Capture the cell that displays the provided text and extract its [x, y] central coordinate. 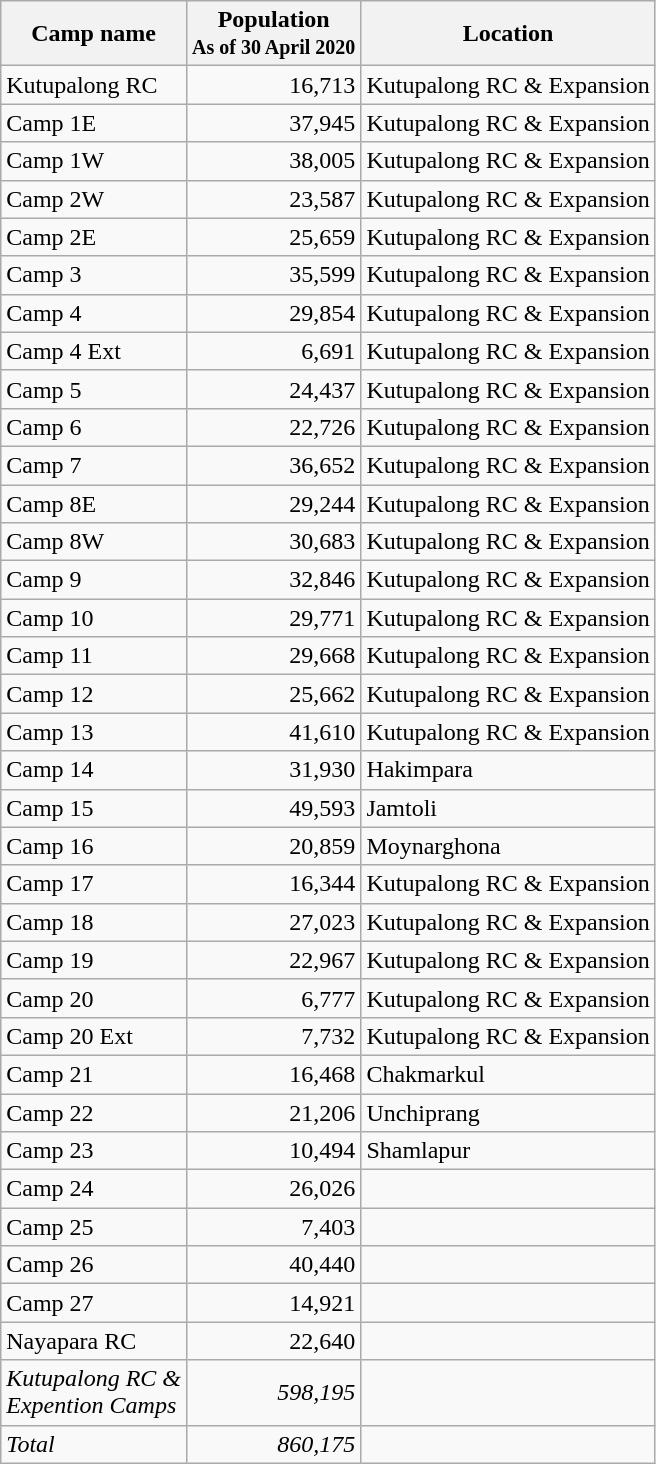
Camp 8W [94, 542]
41,610 [273, 732]
Camp 22 [94, 1113]
49,593 [273, 808]
Unchiprang [508, 1113]
Camp 24 [94, 1189]
Camp 16 [94, 846]
Camp name [94, 34]
Camp 20 Ext [94, 1036]
32,846 [273, 580]
Camp 4 [94, 313]
29,854 [273, 313]
Camp 15 [94, 808]
29,668 [273, 656]
31,930 [273, 770]
Camp 20 [94, 998]
30,683 [273, 542]
Camp 19 [94, 960]
Camp 6 [94, 427]
Camp 10 [94, 618]
Camp 1W [94, 161]
25,659 [273, 237]
Camp 2E [94, 237]
25,662 [273, 694]
Camp 8E [94, 503]
23,587 [273, 199]
Total [94, 1444]
Camp 2W [94, 199]
Camp 27 [94, 1303]
36,652 [273, 465]
Camp 21 [94, 1074]
Camp 26 [94, 1265]
Kutupalong RC [94, 85]
16,468 [273, 1074]
Camp 5 [94, 389]
7,403 [273, 1227]
Camp 1E [94, 123]
20,859 [273, 846]
21,206 [273, 1113]
6,777 [273, 998]
Location [508, 34]
37,945 [273, 123]
26,026 [273, 1189]
Camp 7 [94, 465]
22,726 [273, 427]
27,023 [273, 922]
Jamtoli [508, 808]
Nayapara RC [94, 1341]
Moynarghona [508, 846]
16,713 [273, 85]
22,640 [273, 1341]
22,967 [273, 960]
Camp 11 [94, 656]
598,195 [273, 1392]
Camp 25 [94, 1227]
860,175 [273, 1444]
Shamlapur [508, 1151]
6,691 [273, 351]
7,732 [273, 1036]
Camp 13 [94, 732]
Camp 12 [94, 694]
Camp 9 [94, 580]
Hakimpara [508, 770]
PopulationAs of 30 April 2020 [273, 34]
24,437 [273, 389]
10,494 [273, 1151]
40,440 [273, 1265]
35,599 [273, 275]
38,005 [273, 161]
Camp 17 [94, 884]
Camp 4 Ext [94, 351]
Chakmarkul [508, 1074]
Kutupalong RC &Expention Camps [94, 1392]
29,771 [273, 618]
Camp 23 [94, 1151]
29,244 [273, 503]
Camp 18 [94, 922]
Camp 14 [94, 770]
Camp 3 [94, 275]
16,344 [273, 884]
14,921 [273, 1303]
